Capture the cell that displays the provided text and extract its [x, y] central coordinate. 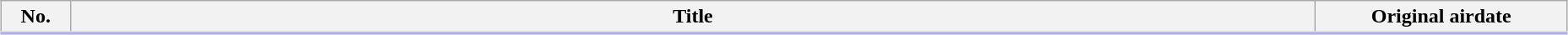
No. [35, 17]
Original airdate [1441, 17]
Title [693, 17]
